For the text-containing cell, return its midpoint in [x, y] coordinate format. 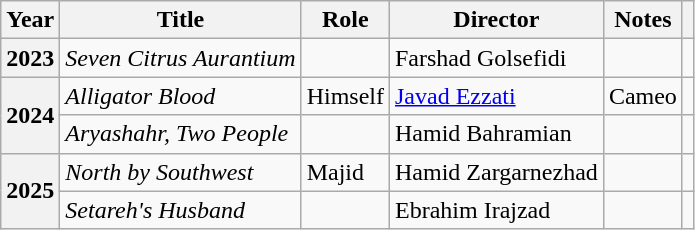
2023 [30, 58]
Javad Ezzati [496, 96]
Year [30, 20]
Notes [642, 20]
Director [496, 20]
Cameo [642, 96]
Alligator Blood [180, 96]
Himself [345, 96]
Ebrahim Irajzad [496, 210]
North by Southwest [180, 172]
Hamid Bahramian [496, 134]
2024 [30, 115]
Aryashahr, Two People [180, 134]
Seven Citrus Aurantium [180, 58]
Hamid Zargarnezhad [496, 172]
2025 [30, 191]
Title [180, 20]
Farshad Golsefidi [496, 58]
Setareh's Husband [180, 210]
Majid [345, 172]
Role [345, 20]
